Detect which cell encompasses the target text, then output its [X, Y] center coordinate. 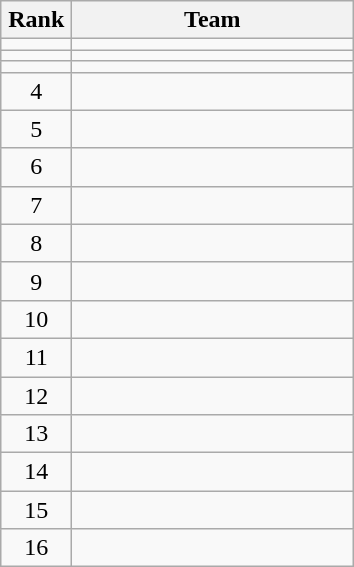
8 [36, 243]
6 [36, 167]
4 [36, 91]
13 [36, 434]
5 [36, 129]
12 [36, 395]
9 [36, 281]
Team [212, 20]
16 [36, 548]
10 [36, 319]
Rank [36, 20]
11 [36, 357]
7 [36, 205]
14 [36, 472]
15 [36, 510]
